Return (X, Y) of the center of cell containing provided text 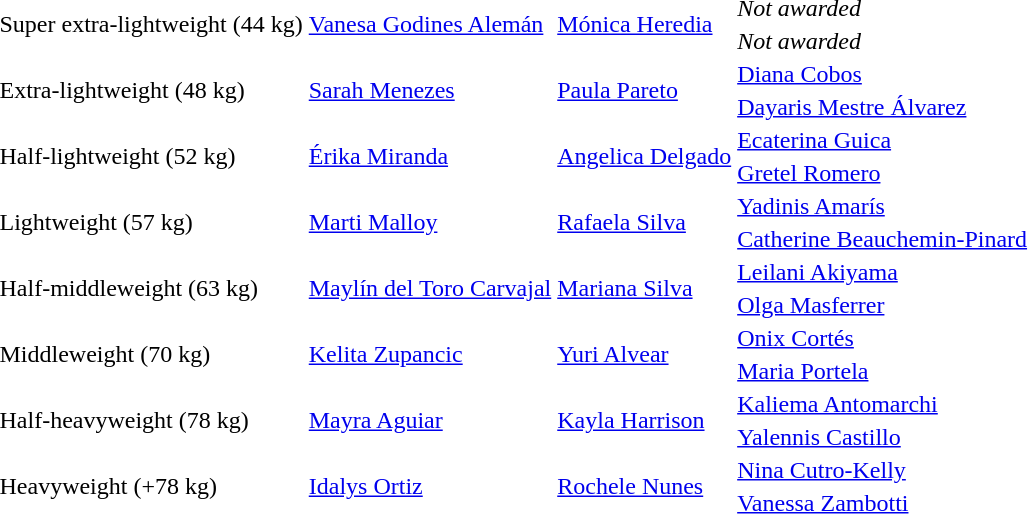
Marti Malloy (430, 222)
Rafaela Silva (644, 222)
Mariana Silva (644, 288)
Paula Pareto (644, 90)
Kelita Zupancic (430, 354)
Kayla Harrison (644, 420)
Angelica Delgado (644, 156)
Yuri Alvear (644, 354)
Érika Miranda (430, 156)
Maylín del Toro Carvajal (430, 288)
Mayra Aguiar (430, 420)
Sarah Menezes (430, 90)
